Identify which cell holds the provided text, then report its (x, y) central coordinate. 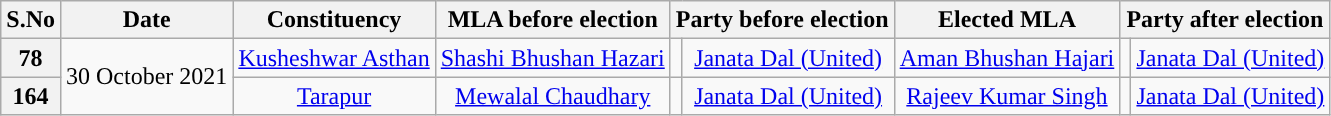
Date (146, 20)
Rajeev Kumar Singh (1007, 96)
MLA before election (552, 20)
Shashi Bhushan Hazari (552, 58)
164 (31, 96)
Aman Bhushan Hajari (1007, 58)
Mewalal Chaudhary (552, 96)
Kusheshwar Asthan (334, 58)
Tarapur (334, 96)
78 (31, 58)
Elected MLA (1007, 20)
S.No (31, 20)
Party after election (1225, 20)
Party before election (782, 20)
30 October 2021 (146, 77)
Constituency (334, 20)
